Identify which cell holds the provided text, then report its [x, y] central coordinate. 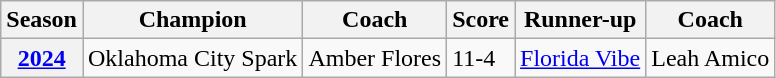
11-4 [481, 58]
Florida Vibe [580, 58]
Leah Amico [710, 58]
Score [481, 20]
Runner-up [580, 20]
Season [42, 20]
Amber Flores [375, 58]
2024 [42, 58]
Champion [192, 20]
Oklahoma City Spark [192, 58]
